Determine the [X, Y] coordinate at the center of the cell enclosing the given text.  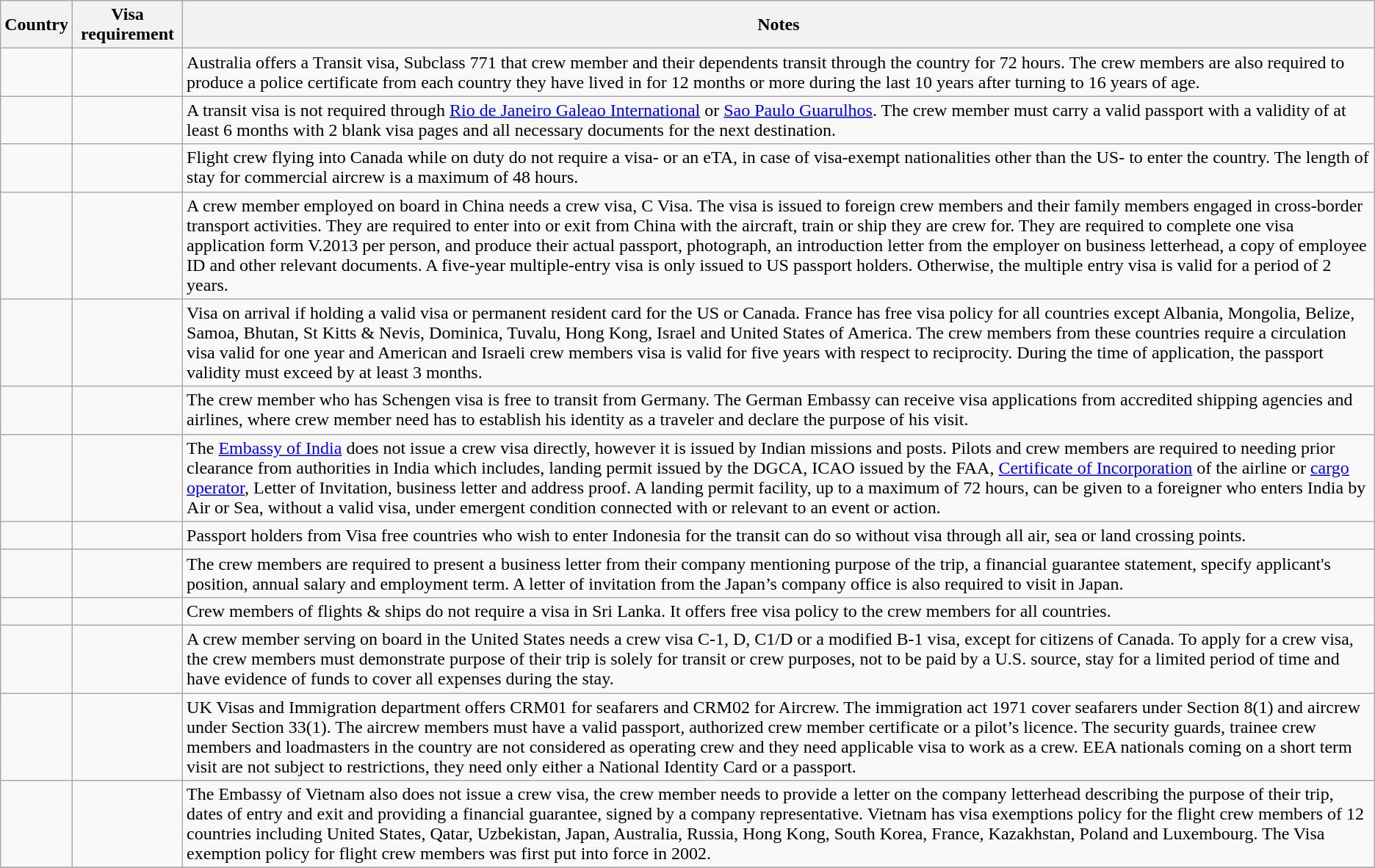
Crew members of flights & ships do not require a visa in Sri Lanka. It offers free visa policy to the crew members for all countries. [779, 611]
Country [37, 25]
Visa requirement [127, 25]
Notes [779, 25]
